Search for the cell housing the specified text and yield its (x, y) center coordinate. 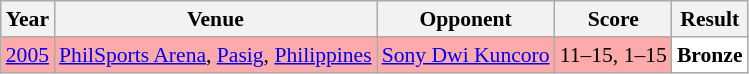
Opponent (466, 19)
Result (710, 19)
2005 (28, 55)
11–15, 1–15 (614, 55)
Year (28, 19)
Sony Dwi Kuncoro (466, 55)
Venue (216, 19)
Bronze (710, 55)
Score (614, 19)
PhilSports Arena, Pasig, Philippines (216, 55)
